Pinpoint the cell where the given text exists, returning its (X, Y) midpoint coordinate. 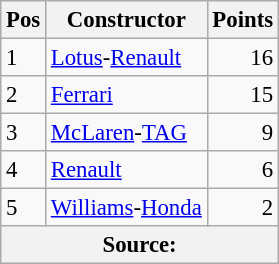
Ferrari (127, 95)
4 (24, 170)
5 (24, 208)
Williams-Honda (127, 208)
9 (242, 133)
Constructor (127, 20)
Pos (24, 20)
Points (242, 20)
6 (242, 170)
Source: (140, 245)
15 (242, 95)
McLaren-TAG (127, 133)
Lotus-Renault (127, 58)
Renault (127, 170)
1 (24, 58)
16 (242, 58)
3 (24, 133)
